From the cell containing the given text, extract its center point as [x, y] coordinate. 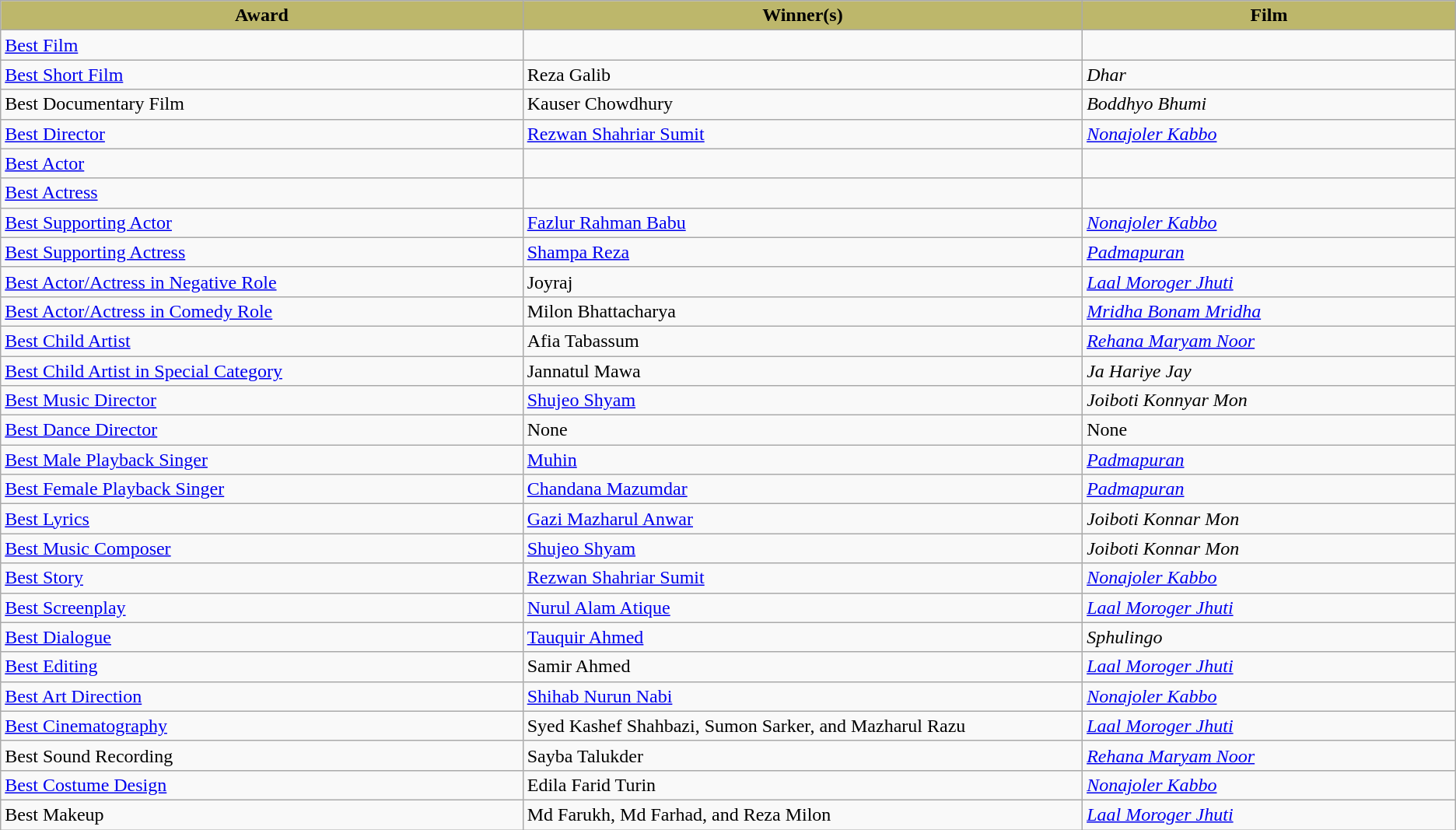
Best Editing [261, 667]
Best Actor/Actress in Comedy Role [261, 311]
Ja Hariye Jay [1269, 371]
Boddhyo Bhumi [1269, 104]
Best Dance Director [261, 430]
Reza Galib [803, 75]
Dhar [1269, 75]
Syed Kashef Shahbazi, Sumon Sarker, and Mazharul Razu [803, 726]
Edila Farid Turin [803, 785]
Sayba Talukder [803, 755]
Milon Bhattacharya [803, 311]
Best Film [261, 45]
Sphulingo [1269, 637]
Kauser Chowdhury [803, 104]
Afia Tabassum [803, 341]
Best Dialogue [261, 637]
Nurul Alam Atique [803, 608]
Best Actor [261, 163]
Best Short Film [261, 75]
Muhin [803, 460]
Chandana Mazumdar [803, 489]
Best Supporting Actress [261, 252]
Best Sound Recording [261, 755]
Best Supporting Actor [261, 222]
Best Male Playback Singer [261, 460]
Best Child Artist in Special Category [261, 371]
Best Costume Design [261, 785]
Joiboti Konnyar Mon [1269, 401]
Best Lyrics [261, 519]
Best Female Playback Singer [261, 489]
Best Director [261, 134]
Mridha Bonam Mridha [1269, 311]
Best Child Artist [261, 341]
Best Story [261, 578]
Best Makeup [261, 814]
Best Actor/Actress in Negative Role [261, 282]
Gazi Mazharul Anwar [803, 519]
Samir Ahmed [803, 667]
Best Cinematography [261, 726]
Tauquir Ahmed [803, 637]
Best Screenplay [261, 608]
Shampa Reza [803, 252]
Md Farukh, Md Farhad, and Reza Milon [803, 814]
Best Music Director [261, 401]
Film [1269, 16]
Joyraj [803, 282]
Jannatul Mawa [803, 371]
Shihab Nurun Nabi [803, 696]
Best Music Composer [261, 548]
Award [261, 16]
Winner(s) [803, 16]
Best Documentary Film [261, 104]
Fazlur Rahman Babu [803, 222]
Best Art Direction [261, 696]
Best Actress [261, 193]
